Pinpoint the cell where the given text exists, returning its [X, Y] midpoint coordinate. 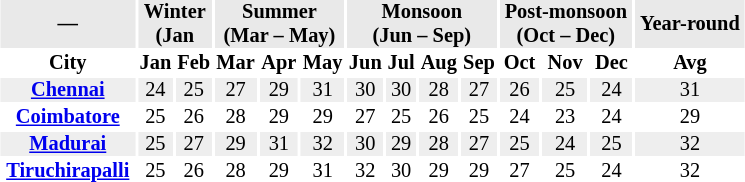
— [68, 24]
23 [566, 117]
Summer(Mar – May) [280, 24]
Jun [365, 63]
Sep [480, 63]
Madurai [68, 144]
Nov [566, 63]
Feb [194, 63]
Coimbatore [68, 117]
Post-monsoon(Oct – Dec) [566, 24]
Jan [156, 63]
May [322, 63]
City [68, 63]
Jul [401, 63]
Year-round [690, 24]
Dec [611, 63]
Monsoon(Jun – Sep) [422, 24]
Avg [690, 63]
Chennai [68, 90]
Oct [519, 63]
Aug [439, 63]
Winter(Jan [175, 24]
Apr [279, 63]
Mar [236, 63]
